Find where the given text appears and provide that cell's center as (x, y) coordinate. 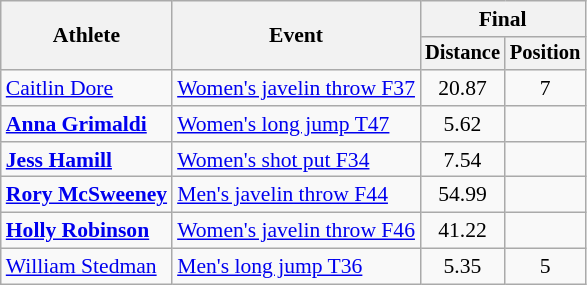
Women's long jump T47 (296, 124)
5.35 (462, 267)
7 (545, 88)
Athlete (86, 36)
Position (545, 54)
Women's javelin throw F37 (296, 88)
Men's javelin throw F44 (296, 195)
Holly Robinson (86, 231)
Anna Grimaldi (86, 124)
Distance (462, 54)
7.54 (462, 160)
5 (545, 267)
54.99 (462, 195)
Men's long jump T36 (296, 267)
Event (296, 36)
Rory McSweeney (86, 195)
Jess Hamill (86, 160)
Women's shot put F34 (296, 160)
20.87 (462, 88)
William Stedman (86, 267)
41.22 (462, 231)
Caitlin Dore (86, 88)
Women's javelin throw F46 (296, 231)
5.62 (462, 124)
Final (502, 19)
